Determine the (x, y) coordinate at the center of the cell enclosing the given text.  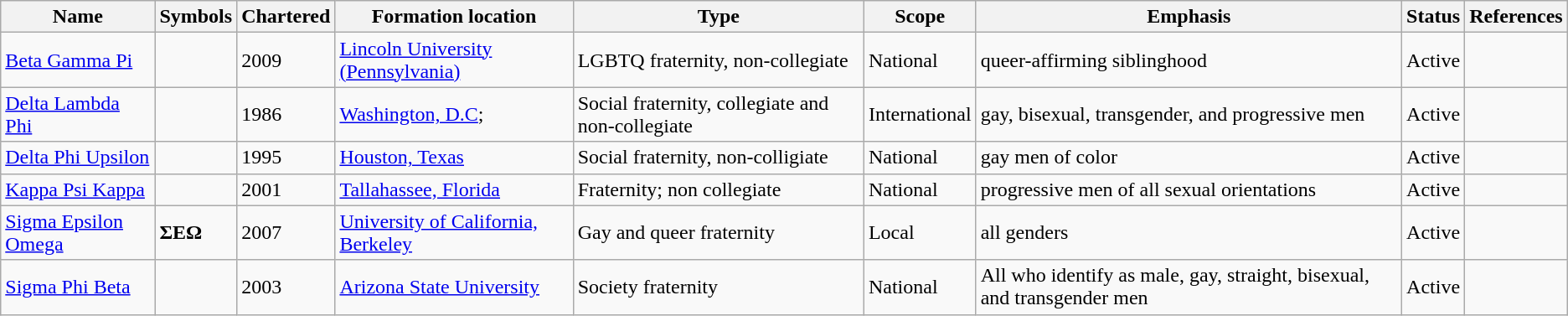
ΣΕΩ (196, 233)
2003 (286, 287)
Scope (920, 17)
International (920, 114)
1995 (286, 158)
1986 (286, 114)
Kappa Psi Kappa (78, 189)
Lincoln University (Pennsylvania) (454, 60)
Social fraternity, non-colligiate (719, 158)
LGBTQ fraternity, non-collegiate (719, 60)
All who identify as male, gay, straight, bisexual, and transgender men (1189, 287)
gay men of color (1189, 158)
Gay and queer fraternity (719, 233)
Delta Phi Upsilon (78, 158)
Symbols (196, 17)
Delta Lambda Phi (78, 114)
Chartered (286, 17)
References (1516, 17)
2009 (286, 60)
Houston, Texas (454, 158)
Tallahassee, Florida (454, 189)
Washington, D.C; (454, 114)
all genders (1189, 233)
Emphasis (1189, 17)
queer-affirming siblinghood (1189, 60)
Status (1434, 17)
2007 (286, 233)
Arizona State University (454, 287)
Social fraternity, collegiate and non-collegiate (719, 114)
Society fraternity (719, 287)
Sigma Epsilon Omega (78, 233)
Name (78, 17)
progressive men of all sexual orientations (1189, 189)
Local (920, 233)
University of California, Berkeley (454, 233)
Type (719, 17)
Sigma Phi Beta (78, 287)
Formation location (454, 17)
gay, bisexual, transgender, and progressive men (1189, 114)
Fraternity; non collegiate (719, 189)
Beta Gamma Pi (78, 60)
2001 (286, 189)
